Return (X, Y) of the center of cell containing provided text 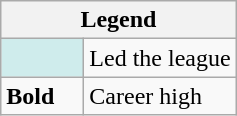
Legend (118, 20)
Bold (42, 96)
Career high (160, 96)
Led the league (160, 58)
